From the cell containing the given text, extract its center point as (X, Y) coordinate. 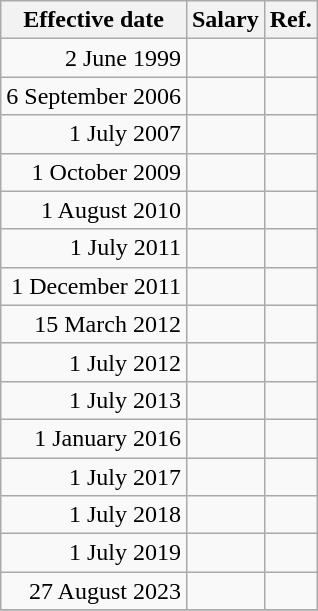
1 July 2019 (94, 553)
27 August 2023 (94, 591)
1 July 2011 (94, 248)
1 July 2018 (94, 515)
Salary (225, 20)
2 June 1999 (94, 58)
1 July 2017 (94, 477)
Effective date (94, 20)
6 September 2006 (94, 96)
1 July 2007 (94, 134)
1 August 2010 (94, 210)
1 July 2012 (94, 362)
1 July 2013 (94, 400)
15 March 2012 (94, 324)
Ref. (290, 20)
1 October 2009 (94, 172)
1 January 2016 (94, 438)
1 December 2011 (94, 286)
